Scan for the cell matching the given text and deliver its (X, Y) coordinate at center. 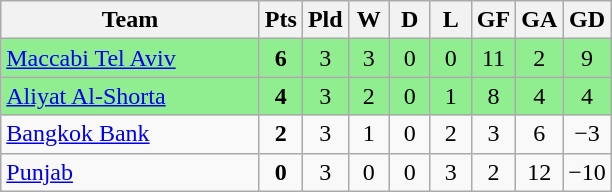
Team (130, 20)
9 (588, 58)
Pld (325, 20)
Bangkok Bank (130, 134)
GD (588, 20)
8 (493, 96)
W (368, 20)
D (410, 20)
−3 (588, 134)
−10 (588, 172)
12 (540, 172)
L (450, 20)
Pts (280, 20)
Punjab (130, 172)
11 (493, 58)
Aliyat Al-Shorta (130, 96)
GF (493, 20)
GA (540, 20)
Maccabi Tel Aviv (130, 58)
